Capture the cell that displays the provided text and extract its [X, Y] central coordinate. 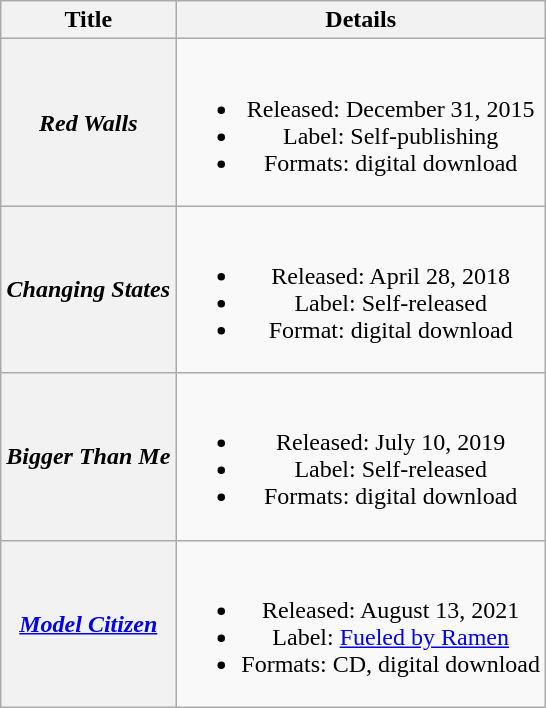
Changing States [88, 290]
Released: April 28, 2018Label: Self-releasedFormat: digital download [361, 290]
Bigger Than Me [88, 456]
Details [361, 20]
Red Walls [88, 122]
Released: August 13, 2021Label: Fueled by RamenFormats: CD, digital download [361, 624]
Model Citizen [88, 624]
Title [88, 20]
Released: July 10, 2019Label: Self-releasedFormats: digital download [361, 456]
Released: December 31, 2015Label: Self-publishingFormats: digital download [361, 122]
